From the cell containing the given text, extract its center point as (X, Y) coordinate. 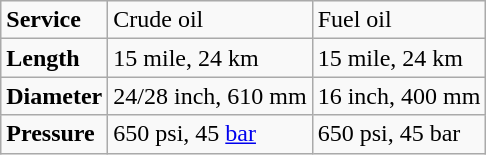
Diameter (54, 96)
24/28 inch, 610 mm (210, 96)
Fuel oil (399, 20)
Length (54, 58)
Crude oil (210, 20)
Service (54, 20)
16 inch, 400 mm (399, 96)
Pressure (54, 134)
